Extract the [x, y] coordinate from the center of the cell holding the provided text.  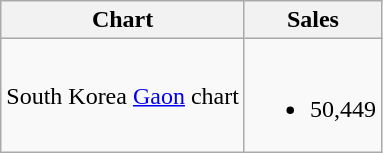
50,449 [312, 96]
South Korea Gaon chart [123, 96]
Sales [312, 20]
Chart [123, 20]
